Capture the cell that displays the provided text and extract its [x, y] central coordinate. 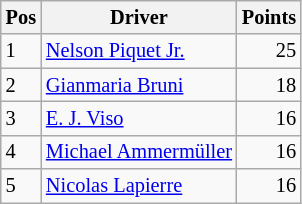
3 [21, 118]
Points [269, 17]
E. J. Viso [139, 118]
5 [21, 186]
Nicolas Lapierre [139, 186]
4 [21, 152]
Gianmaria Bruni [139, 85]
2 [21, 85]
25 [269, 51]
Driver [139, 17]
Michael Ammermüller [139, 152]
Nelson Piquet Jr. [139, 51]
Pos [21, 17]
18 [269, 85]
1 [21, 51]
